Provide the [X, Y] coordinate of the cell's center where the given text is located.  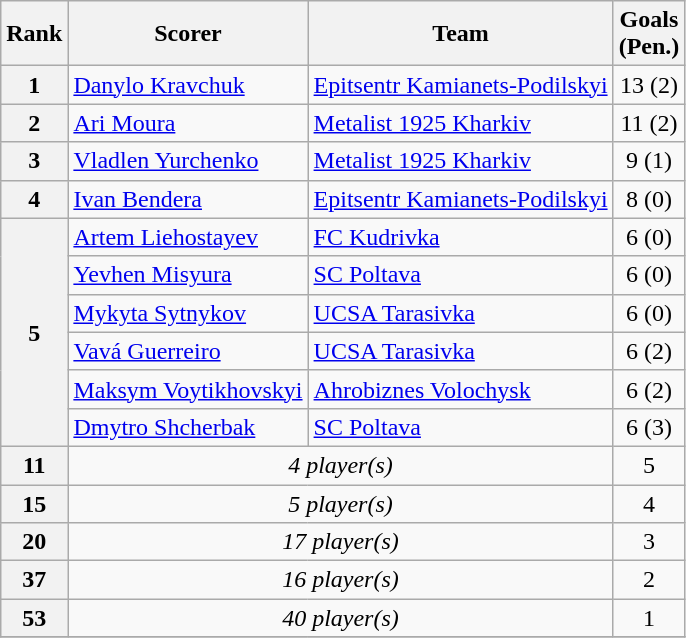
9 (1) [649, 161]
Ahrobiznes Volochysk [460, 389]
Dmytro Shcherbak [188, 427]
Rank [34, 34]
53 [34, 618]
11 (2) [649, 123]
5 player(s) [340, 503]
FC Kudrivka [460, 237]
37 [34, 580]
4 player(s) [340, 465]
Vavá Guerreiro [188, 351]
20 [34, 542]
Artem Liehostayev [188, 237]
Yevhen Misyura [188, 275]
Goals(Pen.) [649, 34]
Ari Moura [188, 123]
Vladlen Yurchenko [188, 161]
Ivan Bendera [188, 199]
6 (3) [649, 427]
15 [34, 503]
Team [460, 34]
Danylo Kravchuk [188, 85]
Maksym Voytikhovskyi [188, 389]
17 player(s) [340, 542]
16 player(s) [340, 580]
11 [34, 465]
Mykyta Sytnykov [188, 313]
13 (2) [649, 85]
40 player(s) [340, 618]
Scorer [188, 34]
8 (0) [649, 199]
